Return (X, Y) of the center of cell containing provided text 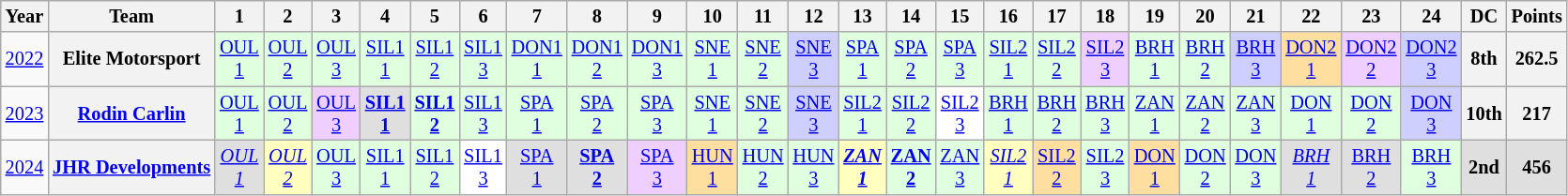
1 (239, 16)
2 (288, 16)
2022 (24, 59)
DON22 (1371, 59)
JHR Developments (131, 167)
3 (336, 16)
2024 (24, 167)
Elite Motorsport (131, 59)
18 (1105, 16)
Rodin Carlin (131, 113)
5 (436, 16)
24 (1431, 16)
2nd (1483, 167)
DON11 (537, 59)
262.5 (1537, 59)
DON21 (1311, 59)
Year (24, 16)
15 (960, 16)
456 (1537, 167)
HUN3 (813, 167)
7 (537, 16)
DC (1483, 16)
21 (1255, 16)
16 (1008, 16)
2023 (24, 113)
217 (1537, 113)
19 (1155, 16)
17 (1057, 16)
9 (657, 16)
8 (597, 16)
Team (131, 16)
4 (385, 16)
10th (1483, 113)
Points (1537, 16)
DON23 (1431, 59)
10 (713, 16)
23 (1371, 16)
12 (813, 16)
22 (1311, 16)
HUN2 (763, 167)
14 (911, 16)
13 (862, 16)
DON13 (657, 59)
8th (1483, 59)
DON12 (597, 59)
6 (483, 16)
HUN1 (713, 167)
20 (1206, 16)
11 (763, 16)
